Return (X, Y) of the center of cell containing provided text 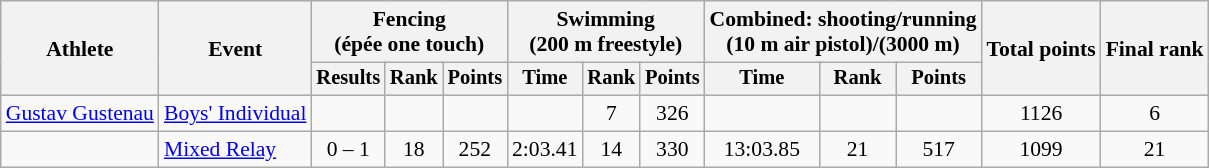
Total points (1042, 48)
Event (236, 48)
Mixed Relay (236, 150)
2:03.41 (544, 150)
Fencing(épée one touch) (409, 32)
7 (611, 114)
Boys' Individual (236, 114)
Athlete (80, 48)
13:03.85 (762, 150)
Results (348, 79)
326 (672, 114)
1099 (1042, 150)
6 (1155, 114)
252 (475, 150)
14 (611, 150)
18 (414, 150)
1126 (1042, 114)
0 – 1 (348, 150)
517 (939, 150)
Gustav Gustenau (80, 114)
330 (672, 150)
Final rank (1155, 48)
Combined: shooting/running(10 m air pistol)/(3000 m) (842, 32)
Swimming(200 m freestyle) (606, 32)
